Locate the cell with the specified text and output its [X, Y] center coordinate. 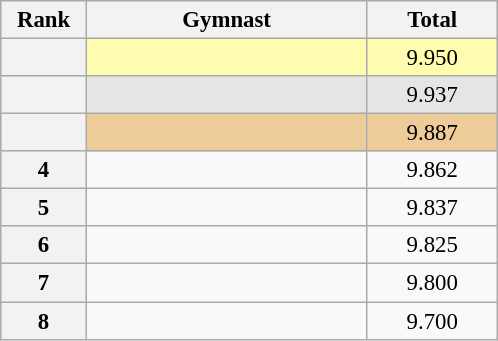
8 [44, 321]
Gymnast [226, 20]
4 [44, 170]
Total [432, 20]
9.950 [432, 58]
Rank [44, 20]
9.887 [432, 133]
9.700 [432, 321]
5 [44, 208]
7 [44, 283]
6 [44, 245]
9.862 [432, 170]
9.837 [432, 208]
9.800 [432, 283]
9.825 [432, 245]
9.937 [432, 95]
